Detect which cell encompasses the target text, then output its (X, Y) center coordinate. 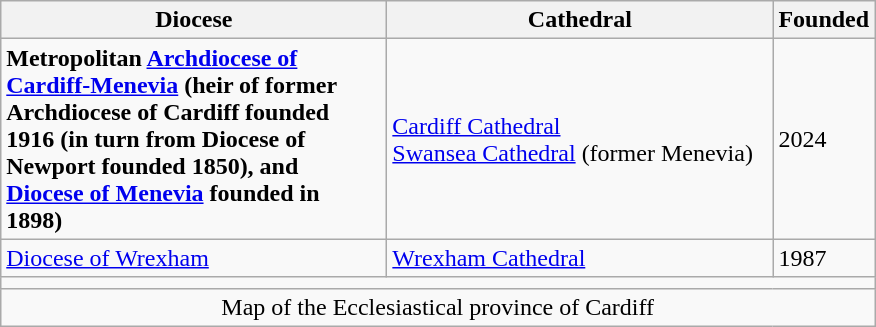
Cathedral (580, 20)
1987 (824, 258)
Map of the Ecclesiastical province of Cardiff (438, 307)
Wrexham Cathedral (580, 258)
2024 (824, 139)
Founded (824, 20)
Diocese of Wrexham (194, 258)
Diocese (194, 20)
Cardiff CathedralSwansea Cathedral (former Menevia) (580, 139)
